Provide the [x, y] coordinate of the cell's center where the given text is located.  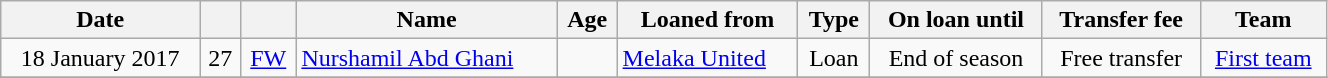
27 [220, 58]
Transfer fee [1121, 20]
End of season [956, 58]
First team [1263, 58]
Free transfer [1121, 58]
Melaka United [708, 58]
On loan until [956, 20]
Age [587, 20]
Name [426, 20]
Date [100, 20]
Nurshamil Abd Ghani [426, 58]
Loaned from [708, 20]
Loan [834, 58]
Team [1263, 20]
FW [268, 58]
Type [834, 20]
18 January 2017 [100, 58]
